Pinpoint the cell where the given text exists, returning its (x, y) midpoint coordinate. 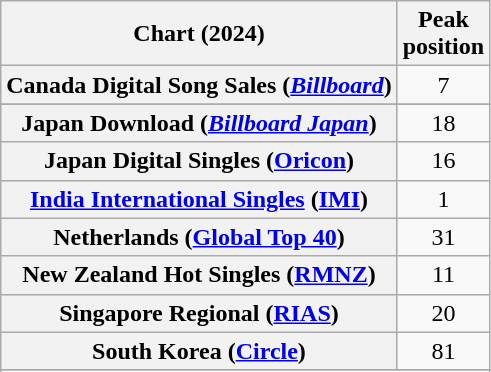
81 (443, 351)
Chart (2024) (199, 34)
India International Singles (IMI) (199, 199)
Netherlands (Global Top 40) (199, 237)
1 (443, 199)
11 (443, 275)
20 (443, 313)
31 (443, 237)
18 (443, 123)
Japan Download (Billboard Japan) (199, 123)
New Zealand Hot Singles (RMNZ) (199, 275)
16 (443, 161)
Canada Digital Song Sales (Billboard) (199, 85)
South Korea (Circle) (199, 351)
Peakposition (443, 34)
Singapore Regional (RIAS) (199, 313)
7 (443, 85)
Japan Digital Singles (Oricon) (199, 161)
